Provide the [x, y] coordinate of the cell's center where the given text is located.  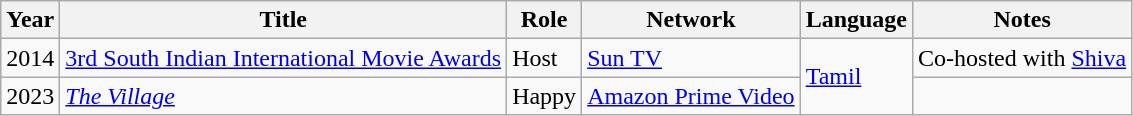
Sun TV [691, 58]
2014 [30, 58]
Role [544, 20]
2023 [30, 96]
Amazon Prime Video [691, 96]
Co-hosted with Shiva [1022, 58]
Network [691, 20]
The Village [284, 96]
Title [284, 20]
Year [30, 20]
3rd South Indian International Movie Awards [284, 58]
Language [856, 20]
Notes [1022, 20]
Host [544, 58]
Tamil [856, 77]
Happy [544, 96]
